Detect which cell encompasses the target text, then output its (X, Y) center coordinate. 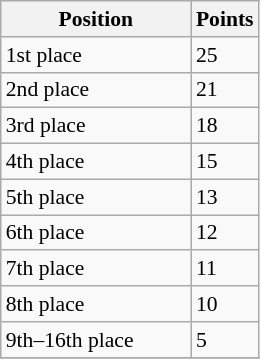
5 (225, 340)
2nd place (96, 90)
9th–16th place (96, 340)
8th place (96, 304)
13 (225, 197)
21 (225, 90)
1st place (96, 55)
10 (225, 304)
4th place (96, 162)
15 (225, 162)
3rd place (96, 126)
5th place (96, 197)
Points (225, 19)
7th place (96, 269)
11 (225, 269)
12 (225, 233)
6th place (96, 233)
18 (225, 126)
25 (225, 55)
Position (96, 19)
